For the text-containing cell, return its midpoint in [x, y] coordinate format. 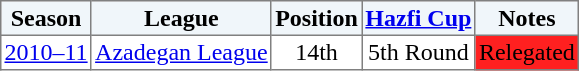
Azadegan League [181, 52]
Position [316, 18]
5th Round [419, 52]
2010–11 [46, 52]
Season [46, 18]
Notes [526, 18]
Hazfi Cup [419, 18]
League [181, 18]
14th [316, 52]
Relegated [526, 52]
